Capture the cell that displays the provided text and extract its (x, y) central coordinate. 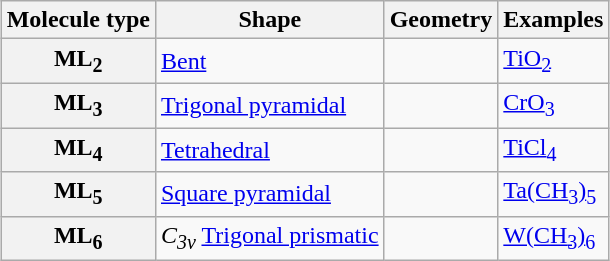
TiCl4 (554, 150)
C3v Trigonal prismatic (270, 238)
ML5 (78, 194)
TiO2 (554, 61)
Bent (270, 61)
Geometry (441, 20)
ML2 (78, 61)
Trigonal pyramidal (270, 105)
Shape (270, 20)
ML4 (78, 150)
W(CH3)6 (554, 238)
Examples (554, 20)
Tetrahedral (270, 150)
Ta(CH3)5 (554, 194)
CrO3 (554, 105)
Molecule type (78, 20)
ML3 (78, 105)
ML6 (78, 238)
Square pyramidal (270, 194)
